Capture the cell that displays the provided text and extract its [X, Y] central coordinate. 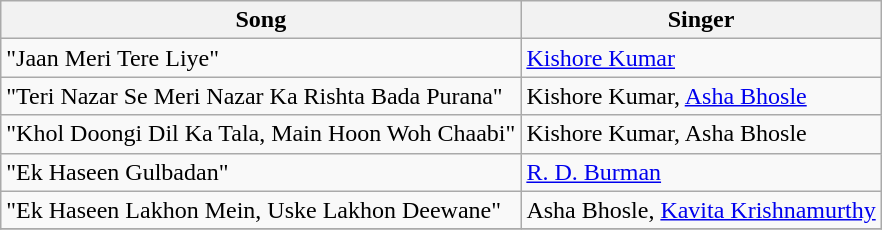
"Khol Doongi Dil Ka Tala, Main Hoon Woh Chaabi" [261, 134]
Singer [701, 20]
Kishore Kumar [701, 58]
"Ek Haseen Lakhon Mein, Uske Lakhon Deewane" [261, 210]
Asha Bhosle, Kavita Krishnamurthy [701, 210]
"Jaan Meri Tere Liye" [261, 58]
R. D. Burman [701, 172]
"Ek Haseen Gulbadan" [261, 172]
"Teri Nazar Se Meri Nazar Ka Rishta Bada Purana" [261, 96]
Song [261, 20]
